Search for the cell housing the specified text and yield its (x, y) center coordinate. 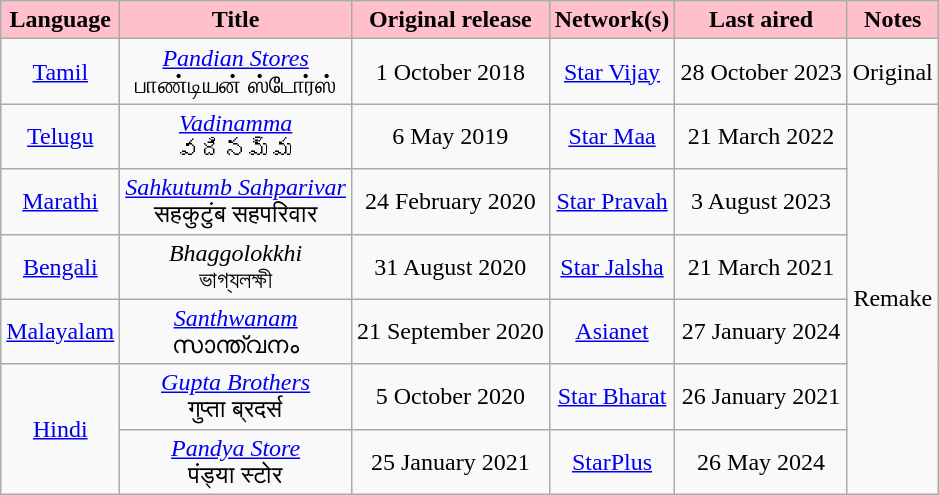
Star Maa (612, 136)
Gupta Brothers गुप्ता ब्रदर्स (236, 396)
Tamil (60, 72)
Asianet (612, 332)
5 October 2020 (450, 396)
28 October 2023 (761, 72)
Bhaggolokkhi ভাগ্যলক্ষী (236, 266)
3 August 2023 (761, 202)
Language (60, 20)
Vadinamma వదినమ్మ (236, 136)
Network(s) (612, 20)
Telugu (60, 136)
25 January 2021 (450, 462)
Pandya Store पंड्या स्टोर (236, 462)
1 October 2018 (450, 72)
6 May 2019 (450, 136)
Original release (450, 20)
Original (892, 72)
Last aired (761, 20)
Sahkutumb Sahparivar सहकुटुंब सहपरिवार (236, 202)
Star Bharat (612, 396)
26 May 2024 (761, 462)
Bengali (60, 266)
21 September 2020 (450, 332)
21 March 2021 (761, 266)
Notes (892, 20)
24 February 2020 (450, 202)
Hindi (60, 429)
Remake (892, 299)
Star Vijay (612, 72)
Star Jalsha (612, 266)
Santhwanam സാന്ത്വനം (236, 332)
21 March 2022 (761, 136)
Malayalam (60, 332)
27 January 2024 (761, 332)
Star Pravah (612, 202)
Marathi (60, 202)
26 January 2021 (761, 396)
Title (236, 20)
Pandian Stores பாண்டியன் ஸ்டோர்ஸ் (236, 72)
StarPlus (612, 462)
31 August 2020 (450, 266)
